For the text-containing cell, return its midpoint in (X, Y) coordinate format. 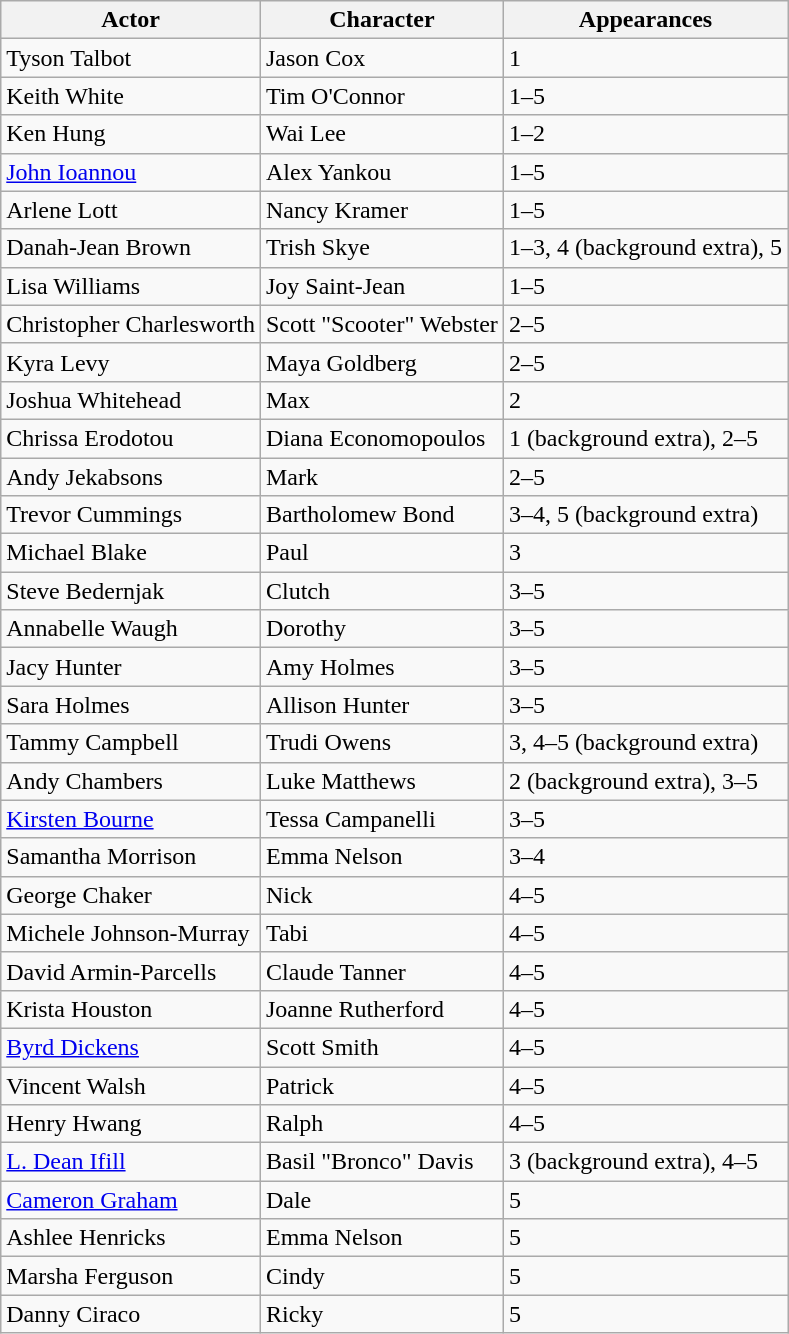
Dale (382, 1200)
Samantha Morrison (131, 857)
Joanne Rutherford (382, 1009)
Byrd Dickens (131, 1047)
Henry Hwang (131, 1124)
Luke Matthews (382, 781)
George Chaker (131, 895)
Lisa Williams (131, 286)
1 (645, 58)
2 (background extra), 3–5 (645, 781)
1–2 (645, 134)
Tabi (382, 933)
Clutch (382, 591)
Appearances (645, 20)
Danah-Jean Brown (131, 248)
Paul (382, 553)
Claude Tanner (382, 971)
Christopher Charlesworth (131, 324)
Marsha Ferguson (131, 1276)
Max (382, 400)
Mark (382, 477)
3–4 (645, 857)
3–4, 5 (background extra) (645, 515)
Tessa Campanelli (382, 819)
Joy Saint-Jean (382, 286)
Trish Skye (382, 248)
Scott "Scooter" Webster (382, 324)
Michele Johnson-Murray (131, 933)
Basil "Bronco" Davis (382, 1162)
Arlene Lott (131, 210)
L. Dean Ifill (131, 1162)
Actor (131, 20)
Joshua Whitehead (131, 400)
Ralph (382, 1124)
Diana Economopoulos (382, 438)
Ricky (382, 1314)
Vincent Walsh (131, 1085)
Ashlee Henricks (131, 1238)
3, 4–5 (background extra) (645, 743)
Allison Hunter (382, 705)
Maya Goldberg (382, 362)
Jason Cox (382, 58)
Scott Smith (382, 1047)
3 (645, 553)
Keith White (131, 96)
Chrissa Erodotou (131, 438)
Character (382, 20)
Amy Holmes (382, 667)
Trevor Cummings (131, 515)
Dorothy (382, 629)
Ken Hung (131, 134)
Tammy Campbell (131, 743)
Patrick (382, 1085)
Wai Lee (382, 134)
Steve Bedernjak (131, 591)
Kirsten Bourne (131, 819)
Jacy Hunter (131, 667)
Kyra Levy (131, 362)
Cindy (382, 1276)
Nick (382, 895)
2 (645, 400)
Sara Holmes (131, 705)
Tim O'Connor (382, 96)
Trudi Owens (382, 743)
Andy Jekabsons (131, 477)
Alex Yankou (382, 172)
Michael Blake (131, 553)
Krista Houston (131, 1009)
3 (background extra), 4–5 (645, 1162)
Andy Chambers (131, 781)
1 (background extra), 2–5 (645, 438)
Danny Ciraco (131, 1314)
David Armin-Parcells (131, 971)
John Ioannou (131, 172)
Annabelle Waugh (131, 629)
Bartholomew Bond (382, 515)
Nancy Kramer (382, 210)
Tyson Talbot (131, 58)
Cameron Graham (131, 1200)
1–3, 4 (background extra), 5 (645, 248)
